Detect which cell encompasses the target text, then output its [x, y] center coordinate. 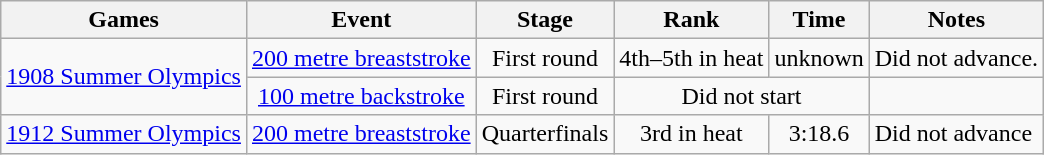
Time [819, 20]
3rd in heat [692, 134]
Rank [692, 20]
Did not advance. [956, 58]
Stage [545, 20]
Quarterfinals [545, 134]
1912 Summer Olympics [124, 134]
Notes [956, 20]
unknown [819, 58]
4th–5th in heat [692, 58]
3:18.6 [819, 134]
Did not start [742, 96]
Did not advance [956, 134]
1908 Summer Olympics [124, 77]
100 metre backstroke [361, 96]
Games [124, 20]
Event [361, 20]
